Provide the [x, y] coordinate of the cell's center where the given text is located.  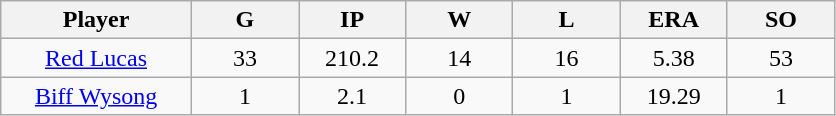
L [566, 20]
0 [460, 96]
IP [352, 20]
53 [780, 58]
14 [460, 58]
16 [566, 58]
210.2 [352, 58]
33 [244, 58]
Biff Wysong [96, 96]
SO [780, 20]
5.38 [674, 58]
Player [96, 20]
ERA [674, 20]
19.29 [674, 96]
G [244, 20]
2.1 [352, 96]
W [460, 20]
Red Lucas [96, 58]
